Capture the cell that displays the provided text and extract its [X, Y] central coordinate. 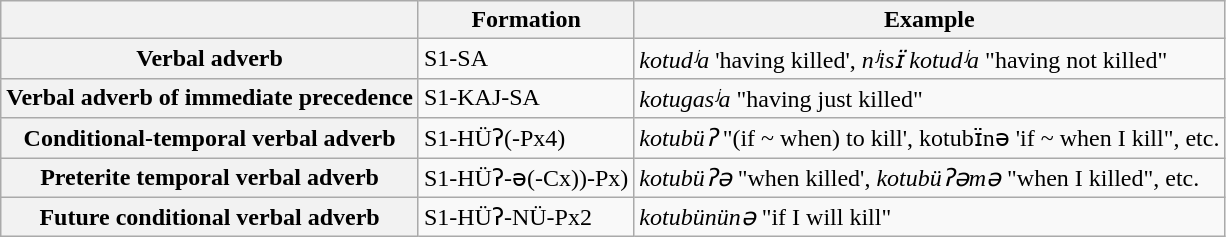
S1-HÜʔ-NÜ-Px2 [526, 217]
kotubününə "if I will kill" [930, 217]
Preterite temporal verbal adverb [210, 178]
Future conditional verbal adverb [210, 217]
Verbal adverb of immediate precedence [210, 98]
Example [930, 20]
S1-HÜʔ(-Px4) [526, 138]
Verbal adverb [210, 59]
S1-SA [526, 59]
kotugasʲa "having just killed" [930, 98]
S1-KAJ-SA [526, 98]
kotubüʔ "(if ~ when) to kill', kotubɪ̈nə 'if ~ when I kill", etc. [930, 138]
Conditional-temporal verbal adverb [210, 138]
kotudʲa 'having killed', nʲisɪ̈ kotudʲa "having not killed" [930, 59]
kotubüʔə "when killed', kotubüʔəmə "when I killed", etc. [930, 178]
S1-HÜʔ-ə(-Cx))-Px) [526, 178]
Formation [526, 20]
